Identify which cell holds the provided text, then report its (X, Y) central coordinate. 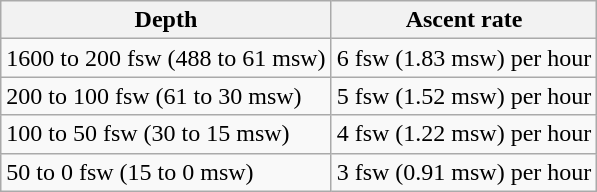
50 to 0 fsw (15 to 0 msw) (166, 172)
3 fsw (0.91 msw) per hour (464, 172)
6 fsw (1.83 msw) per hour (464, 58)
200 to 100 fsw (61 to 30 msw) (166, 96)
1600 to 200 fsw (488 to 61 msw) (166, 58)
4 fsw (1.22 msw) per hour (464, 134)
Ascent rate (464, 20)
100 to 50 fsw (30 to 15 msw) (166, 134)
Depth (166, 20)
5 fsw (1.52 msw) per hour (464, 96)
